Search for the cell housing the specified text and yield its [X, Y] center coordinate. 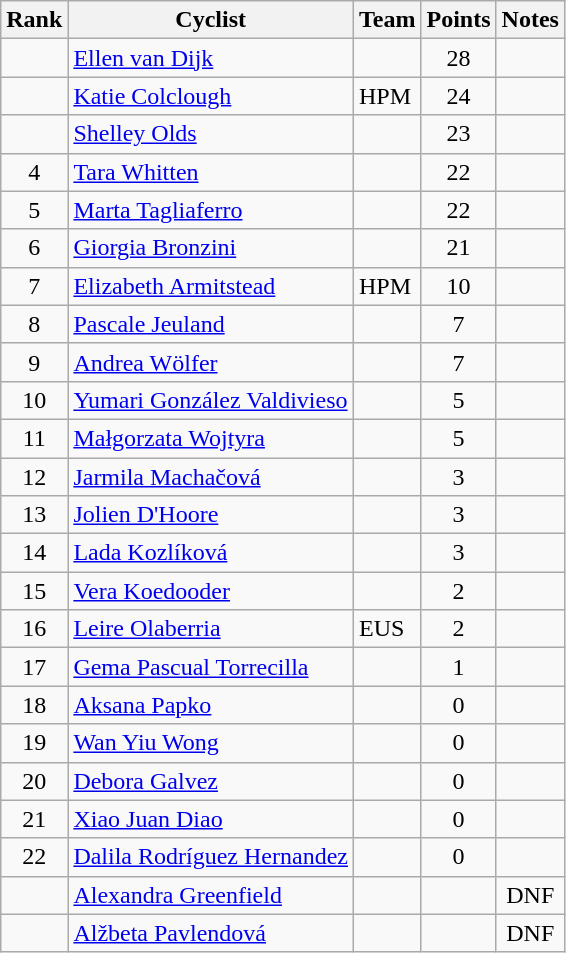
23 [458, 134]
13 [34, 515]
24 [458, 96]
11 [34, 438]
Leire Olaberria [211, 629]
4 [34, 172]
Alexandra Greenfield [211, 895]
Wan Yiu Wong [211, 743]
12 [34, 477]
Debora Galvez [211, 781]
14 [34, 553]
Katie Colclough [211, 96]
Marta Tagliaferro [211, 210]
Giorgia Bronzini [211, 248]
Notes [530, 20]
9 [34, 362]
8 [34, 324]
EUS [387, 629]
Alžbeta Pavlendová [211, 933]
Jarmila Machačová [211, 477]
17 [34, 667]
Rank [34, 20]
Vera Koedooder [211, 591]
Dalila Rodríguez Hernandez [211, 857]
Elizabeth Armitstead [211, 286]
28 [458, 58]
Małgorzata Wojtyra [211, 438]
Shelley Olds [211, 134]
Points [458, 20]
18 [34, 705]
Tara Whitten [211, 172]
19 [34, 743]
Andrea Wölfer [211, 362]
Gema Pascual Torrecilla [211, 667]
Pascale Jeuland [211, 324]
Ellen van Dijk [211, 58]
Lada Kozlíková [211, 553]
Jolien D'Hoore [211, 515]
Yumari González Valdivieso [211, 400]
Team [387, 20]
15 [34, 591]
Aksana Papko [211, 705]
16 [34, 629]
Cyclist [211, 20]
1 [458, 667]
6 [34, 248]
Xiao Juan Diao [211, 819]
20 [34, 781]
